Pinpoint the cell where the given text exists, returning its (X, Y) midpoint coordinate. 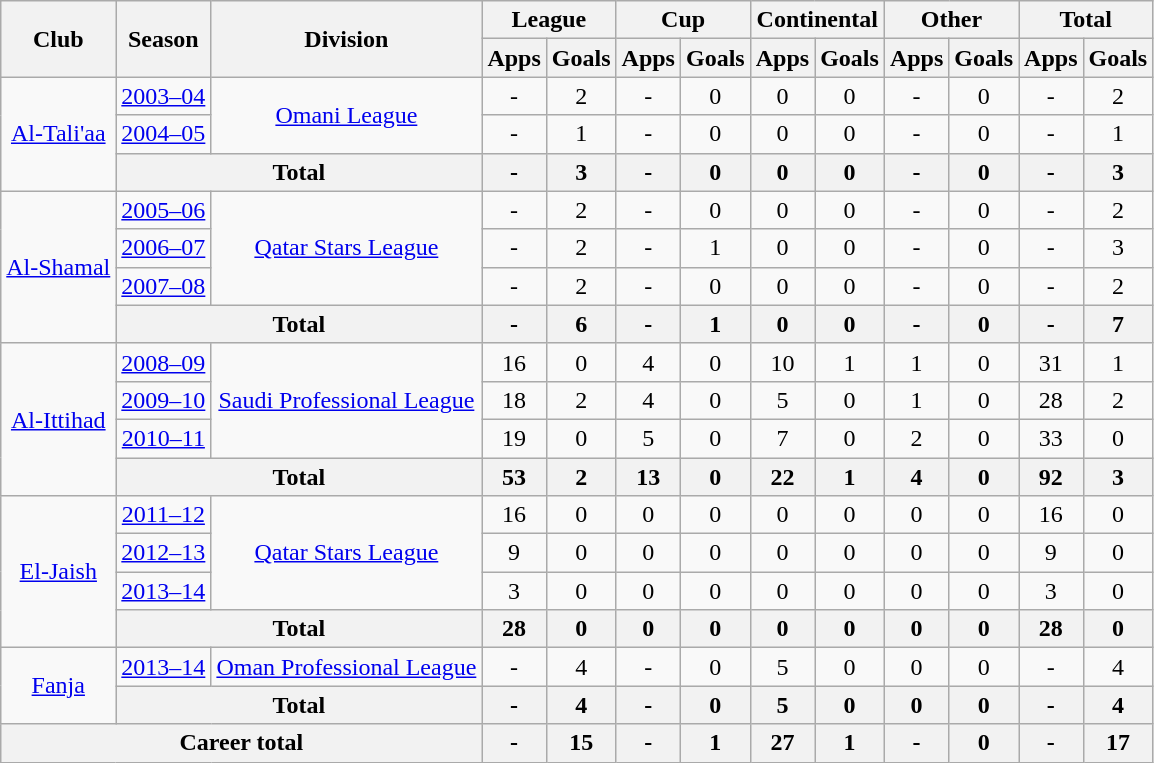
17 (1118, 743)
2005–06 (164, 210)
6 (581, 324)
Continental (817, 20)
Club (58, 39)
Saudi Professional League (346, 400)
2004–05 (164, 134)
Oman Professional League (346, 667)
2009–10 (164, 400)
Cup (683, 20)
22 (782, 477)
2012–13 (164, 553)
18 (514, 400)
2007–08 (164, 286)
33 (1051, 438)
92 (1051, 477)
10 (782, 362)
15 (581, 743)
Al-Ittihad (58, 419)
13 (648, 477)
Career total (242, 743)
Al-Tali'aa (58, 134)
El-Jaish (58, 572)
2008–09 (164, 362)
31 (1051, 362)
League (549, 20)
Omani League (346, 115)
Al-Shamal (58, 267)
2006–07 (164, 248)
19 (514, 438)
Division (346, 39)
2010–11 (164, 438)
Fanja (58, 686)
53 (514, 477)
27 (782, 743)
2003–04 (164, 96)
Other (951, 20)
2011–12 (164, 515)
Season (164, 39)
